Return the [x, y] coordinate for the center point of the cell that contains the specified text.  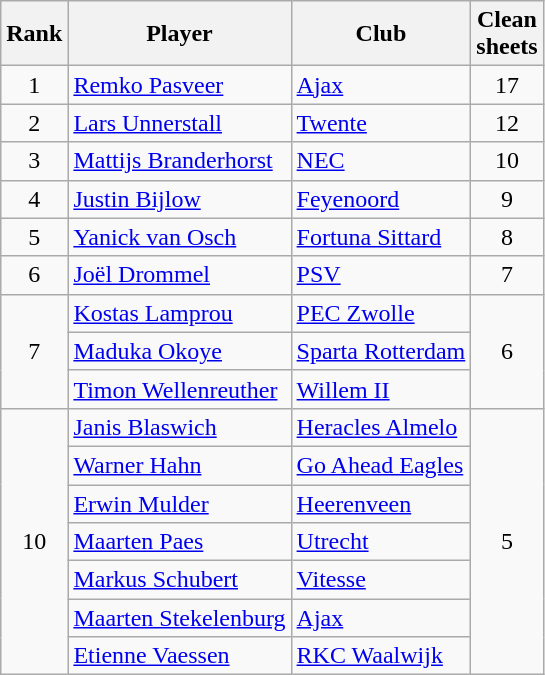
Janis Blaswich [180, 427]
2 [34, 123]
Remko Pasveer [180, 85]
Kostas Lamprou [180, 313]
Club [381, 34]
Go Ahead Eagles [381, 465]
Warner Hahn [180, 465]
Markus Schubert [180, 580]
Fortuna Sittard [381, 237]
NEC [381, 161]
RKC Waalwijk [381, 656]
Sparta Rotterdam [381, 351]
Cleansheets [507, 34]
Lars Unnerstall [180, 123]
Etienne Vaessen [180, 656]
Timon Wellenreuther [180, 389]
3 [34, 161]
PSV [381, 275]
4 [34, 199]
Utrecht [381, 542]
Yanick van Osch [180, 237]
12 [507, 123]
Erwin Mulder [180, 503]
Heracles Almelo [381, 427]
9 [507, 199]
8 [507, 237]
Heerenveen [381, 503]
Maarten Stekelenburg [180, 618]
Willem II [381, 389]
PEC Zwolle [381, 313]
Joël Drommel [180, 275]
17 [507, 85]
Twente [381, 123]
Player [180, 34]
1 [34, 85]
Vitesse [381, 580]
Mattijs Branderhorst [180, 161]
Justin Bijlow [180, 199]
Rank [34, 34]
Feyenoord [381, 199]
Maarten Paes [180, 542]
Maduka Okoye [180, 351]
